Return (x, y) of the center of cell containing provided text 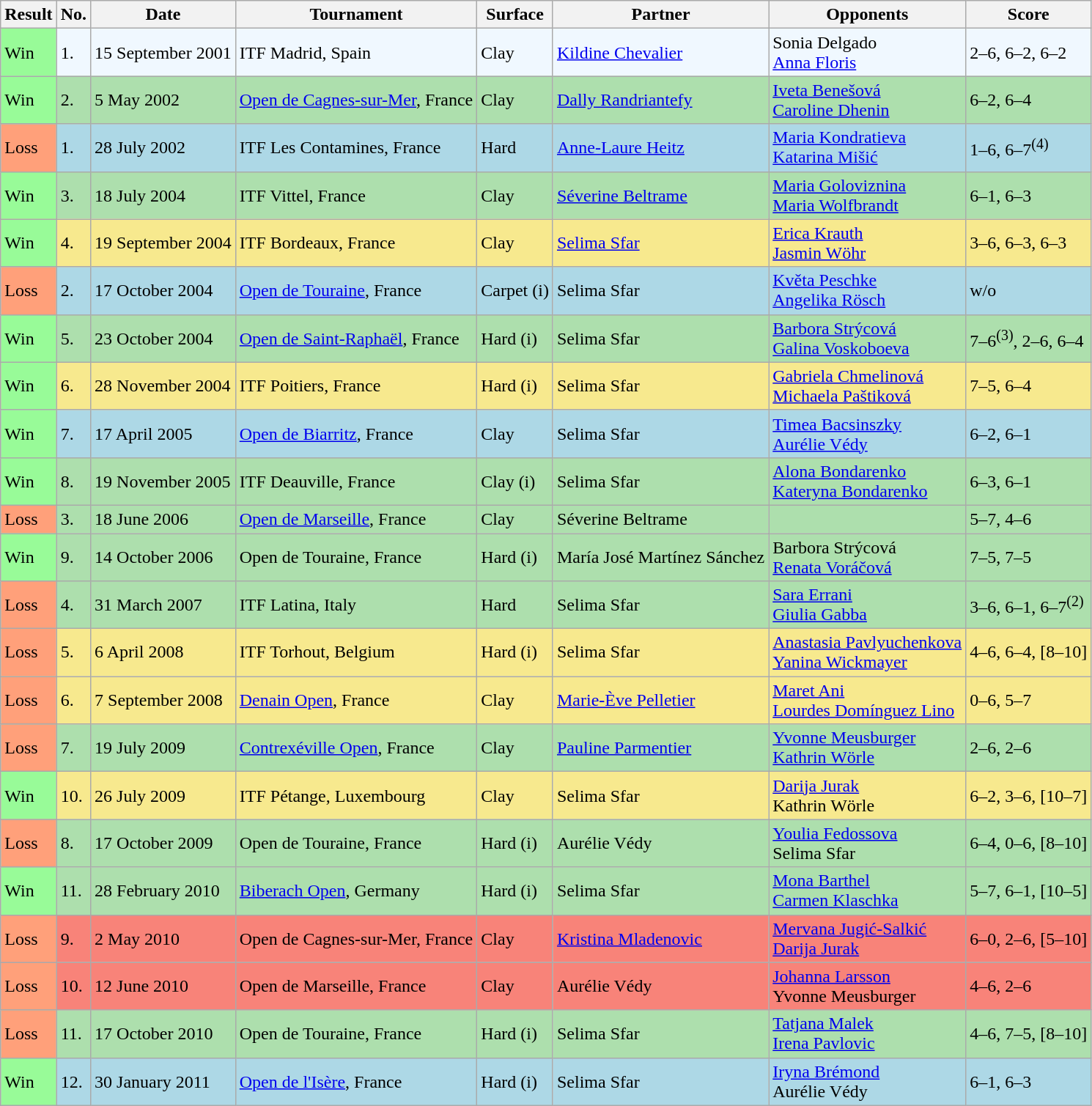
Kildine Chevalier (660, 53)
4–6, 7–5, [8–10] (1029, 1033)
5 May 2002 (163, 100)
Clay (i) (515, 481)
6–2, 6–1 (1029, 434)
Dally Randriantefy (660, 100)
17 April 2005 (163, 434)
ITF Bordeaux, France (356, 243)
Open de Biarritz, France (356, 434)
7–5, 7–5 (1029, 557)
19 July 2009 (163, 748)
14 October 2006 (163, 557)
w/o (1029, 290)
ITF Les Contamines, France (356, 148)
3–6, 6–3, 6–3 (1029, 243)
Partner (660, 15)
Carpet (i) (515, 290)
María José Martínez Sánchez (660, 557)
26 July 2009 (163, 796)
ITF Madrid, Spain (356, 53)
12 June 2010 (163, 987)
18 July 2004 (163, 195)
17 October 2009 (163, 843)
3–6, 6–1, 6–7(2) (1029, 605)
6–4, 0–6, [8–10] (1029, 843)
15 September 2001 (163, 53)
Sonia Delgado Anna Floris (868, 53)
Alona Bondarenko Kateryna Bondarenko (868, 481)
23 October 2004 (163, 339)
19 September 2004 (163, 243)
Iveta Benešová Caroline Dhenin (868, 100)
Marie-Ève Pelletier (660, 701)
5–7, 6–1, [10–5] (1029, 891)
31 March 2007 (163, 605)
6–2, 6–4 (1029, 100)
28 November 2004 (163, 386)
Open de l'Isère, France (356, 1082)
Johanna Larsson Yvonne Meusburger (868, 987)
Iryna Brémond Aurélie Védy (868, 1082)
6 April 2008 (163, 652)
5–7, 4–6 (1029, 519)
ITF Latina, Italy (356, 605)
Gabriela Chmelinová Michaela Paštiková (868, 386)
Maria Kondratieva Katarina Mišić (868, 148)
1–6, 6–7(4) (1029, 148)
18 June 2006 (163, 519)
Score (1029, 15)
28 February 2010 (163, 891)
Barbora Strýcová Galina Voskoboeva (868, 339)
Kristina Mladenovic (660, 938)
Barbora Strýcová Renata Voráčová (868, 557)
Sara Errani Giulia Gabba (868, 605)
ITF Pétange, Luxembourg (356, 796)
Anne-Laure Heitz (660, 148)
ITF Deauville, France (356, 481)
6–0, 2–6, [5–10] (1029, 938)
30 January 2011 (163, 1082)
ITF Vittel, France (356, 195)
Result (29, 15)
Maria Goloviznina Maria Wolfbrandt (868, 195)
Surface (515, 15)
Contrexéville Open, France (356, 748)
Timea Bacsinszky Aurélie Védy (868, 434)
4–6, 2–6 (1029, 987)
Biberach Open, Germany (356, 891)
12. (73, 1082)
0–6, 5–7 (1029, 701)
17 October 2004 (163, 290)
Open de Saint-Raphaël, France (356, 339)
6–2, 3–6, [10–7] (1029, 796)
Date (163, 15)
7–5, 6–4 (1029, 386)
Tatjana Malek Irena Pavlovic (868, 1033)
28 July 2002 (163, 148)
Erica Krauth Jasmin Wöhr (868, 243)
2–6, 6–2, 6–2 (1029, 53)
17 October 2010 (163, 1033)
19 November 2005 (163, 481)
Mervana Jugić-Salkić Darija Jurak (868, 938)
Opponents (868, 15)
Anastasia Pavlyuchenkova Yanina Wickmayer (868, 652)
Denain Open, France (356, 701)
Tournament (356, 15)
7 September 2008 (163, 701)
Mona Barthel Carmen Klaschka (868, 891)
2–6, 2–6 (1029, 748)
Květa Peschke Angelika Rösch (868, 290)
Pauline Parmentier (660, 748)
6–3, 6–1 (1029, 481)
Darija Jurak Kathrin Wörle (868, 796)
Maret Ani Lourdes Domínguez Lino (868, 701)
No. (73, 15)
2 May 2010 (163, 938)
Yvonne Meusburger Kathrin Wörle (868, 748)
4–6, 6–4, [8–10] (1029, 652)
ITF Torhout, Belgium (356, 652)
Youlia Fedossova Selima Sfar (868, 843)
ITF Poitiers, France (356, 386)
7–6(3), 2–6, 6–4 (1029, 339)
